Return the [X, Y] coordinate for the center point of the cell that contains the specified text.  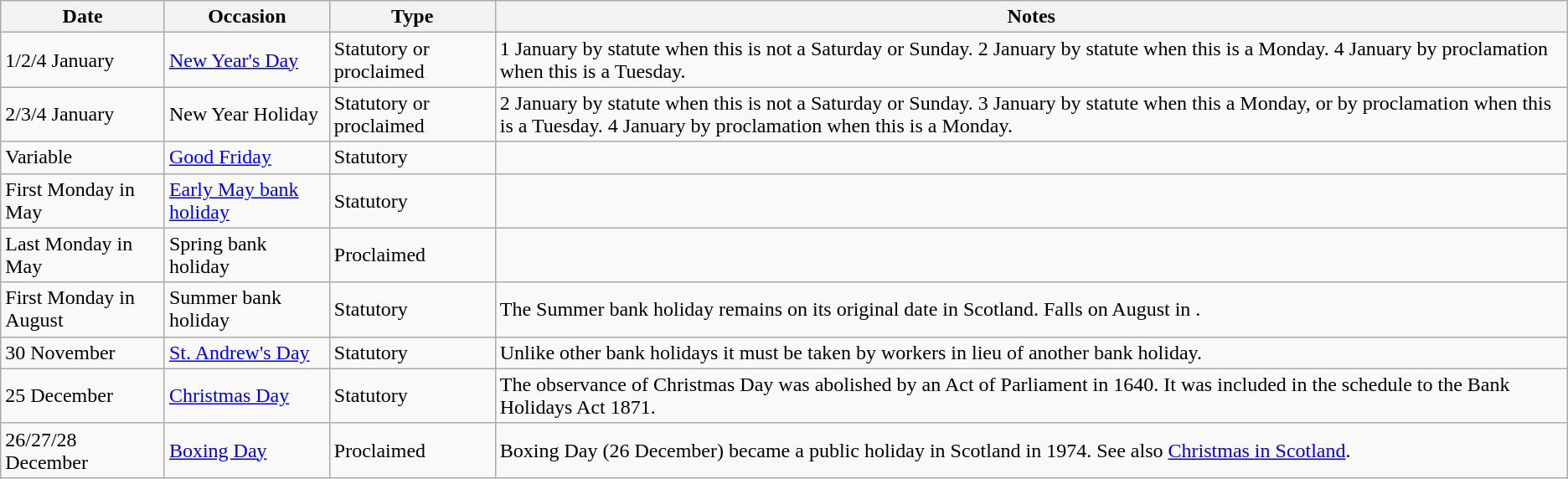
The observance of Christmas Day was abolished by an Act of Parliament in 1640. It was included in the schedule to the Bank Holidays Act 1871. [1031, 395]
Last Monday in May [83, 255]
Occasion [246, 17]
2/3/4 January [83, 114]
Boxing Day [246, 451]
New Year Holiday [246, 114]
Christmas Day [246, 395]
Early May bank holiday [246, 201]
Boxing Day (26 December) became a public holiday in Scotland in 1974. See also Christmas in Scotland. [1031, 451]
St. Andrew's Day [246, 353]
New Year's Day [246, 60]
Good Friday [246, 157]
First Monday in August [83, 310]
Spring bank holiday [246, 255]
25 December [83, 395]
Type [412, 17]
First Monday in May [83, 201]
Variable [83, 157]
Date [83, 17]
The Summer bank holiday remains on its original date in Scotland. Falls on August in . [1031, 310]
Summer bank holiday [246, 310]
Notes [1031, 17]
1/2/4 January [83, 60]
30 November [83, 353]
26/27/28 December [83, 451]
Unlike other bank holidays it must be taken by workers in lieu of another bank holiday. [1031, 353]
